Determine the [X, Y] coordinate at the center of the cell enclosing the given text.  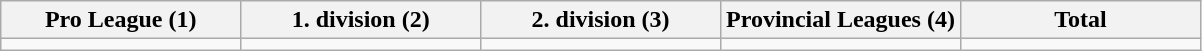
2. division (3) [601, 20]
Provincial Leagues (4) [841, 20]
Pro League (1) [121, 20]
1. division (2) [361, 20]
Total [1080, 20]
